For the text-containing cell, return its midpoint in [x, y] coordinate format. 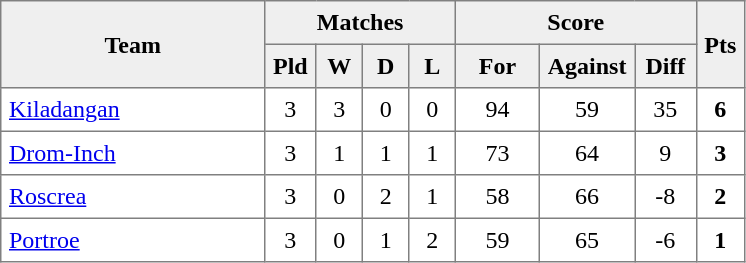
Score [576, 23]
35 [666, 110]
Diff [666, 66]
For [497, 66]
D [385, 66]
66 [586, 197]
65 [586, 240]
94 [497, 110]
64 [586, 153]
6 [720, 110]
Against [586, 66]
Portroe [133, 240]
-8 [666, 197]
Team [133, 44]
Pts [720, 44]
73 [497, 153]
58 [497, 197]
9 [666, 153]
Drom-Inch [133, 153]
Roscrea [133, 197]
L [432, 66]
-6 [666, 240]
Matches [360, 23]
Kiladangan [133, 110]
W [339, 66]
Pld [290, 66]
